Pinpoint the cell where the given text exists, returning its (x, y) midpoint coordinate. 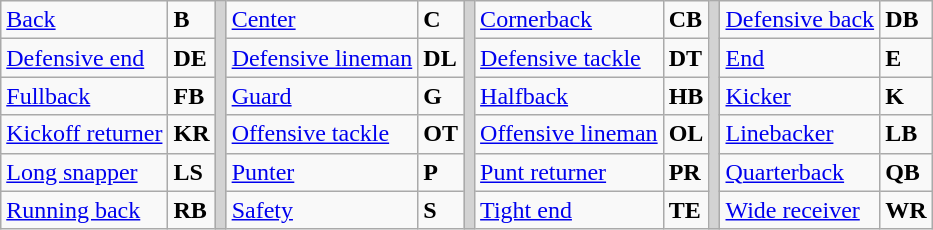
FB (192, 96)
Tight end (570, 210)
Back (84, 20)
LS (192, 172)
DE (192, 58)
WR (906, 210)
E (906, 58)
Punter (322, 172)
Cornerback (570, 20)
DT (686, 58)
B (192, 20)
DB (906, 20)
LB (906, 134)
Defensive tackle (570, 58)
P (441, 172)
Punt returner (570, 172)
Defensive end (84, 58)
OL (686, 134)
QB (906, 172)
TE (686, 210)
OT (441, 134)
Center (322, 20)
Defensive back (800, 20)
Offensive tackle (322, 134)
CB (686, 20)
S (441, 210)
Running back (84, 210)
DL (441, 58)
Linebacker (800, 134)
End (800, 58)
Kickoff returner (84, 134)
Kicker (800, 96)
Guard (322, 96)
RB (192, 210)
Long snapper (84, 172)
Halfback (570, 96)
Fullback (84, 96)
Offensive lineman (570, 134)
K (906, 96)
PR (686, 172)
Defensive lineman (322, 58)
HB (686, 96)
Safety (322, 210)
Wide receiver (800, 210)
Quarterback (800, 172)
G (441, 96)
KR (192, 134)
C (441, 20)
